Scan for the cell matching the given text and deliver its [X, Y] coordinate at center. 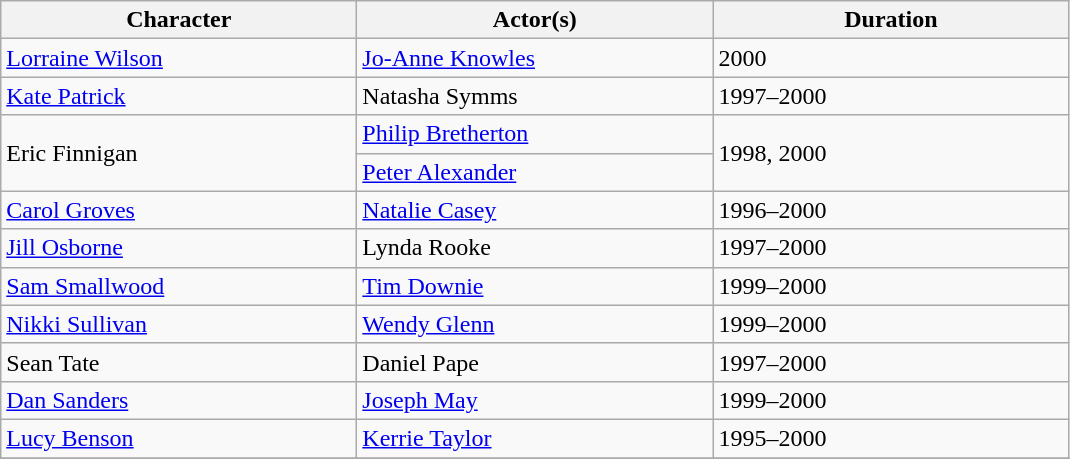
Sean Tate [179, 362]
Natasha Symms [535, 96]
1995–2000 [891, 438]
Daniel Pape [535, 362]
1998, 2000 [891, 153]
Wendy Glenn [535, 324]
Duration [891, 20]
Nikki Sullivan [179, 324]
Natalie Casey [535, 210]
Kate Patrick [179, 96]
Tim Downie [535, 286]
Lucy Benson [179, 438]
Peter Alexander [535, 172]
Carol Groves [179, 210]
2000 [891, 58]
Philip Bretherton [535, 134]
Jo-Anne Knowles [535, 58]
Joseph May [535, 400]
Lorraine Wilson [179, 58]
Lynda Rooke [535, 248]
Eric Finnigan [179, 153]
Dan Sanders [179, 400]
Jill Osborne [179, 248]
1996–2000 [891, 210]
Sam Smallwood [179, 286]
Kerrie Taylor [535, 438]
Character [179, 20]
Actor(s) [535, 20]
